Return [X, Y] of the center of cell containing provided text 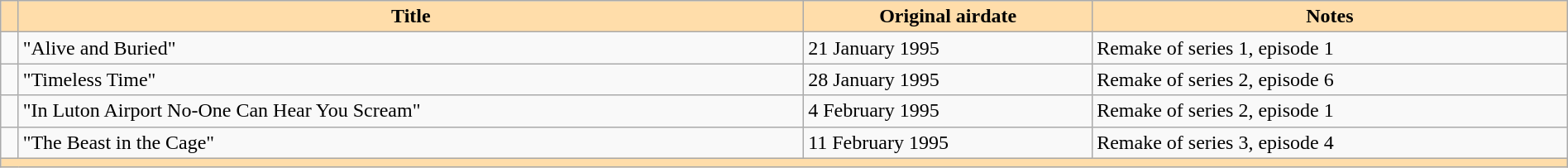
Notes [1330, 17]
"In Luton Airport No-One Can Hear You Scream" [411, 111]
21 January 1995 [948, 48]
Remake of series 1, episode 1 [1330, 48]
Original airdate [948, 17]
"Timeless Time" [411, 79]
"The Beast in the Cage" [411, 142]
Remake of series 2, episode 1 [1330, 111]
Title [411, 17]
Remake of series 3, episode 4 [1330, 142]
4 February 1995 [948, 111]
11 February 1995 [948, 142]
Remake of series 2, episode 6 [1330, 79]
28 January 1995 [948, 79]
"Alive and Buried" [411, 48]
